Return (x, y) of the center of cell containing provided text 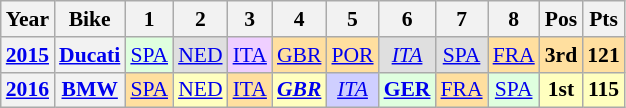
4 (300, 19)
GER (408, 90)
Pts (604, 19)
7 (461, 19)
POR (352, 55)
Year (28, 19)
115 (604, 90)
8 (514, 19)
3 (250, 19)
Pos (562, 19)
BMW (90, 90)
2016 (28, 90)
1 (149, 19)
2015 (28, 55)
2 (200, 19)
6 (408, 19)
121 (604, 55)
5 (352, 19)
Bike (90, 19)
Ducati (90, 55)
3rd (562, 55)
1st (562, 90)
